Return [X, Y] of the center of cell containing provided text 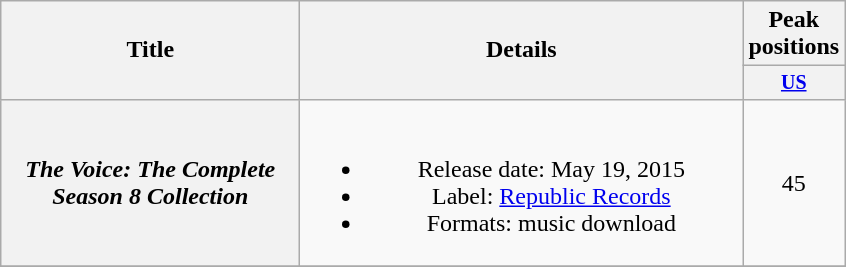
Peakpositions [794, 34]
US [794, 82]
Release date: May 19, 2015Label: Republic RecordsFormats: music download [522, 182]
Title [150, 50]
The Voice: The CompleteSeason 8 Collection [150, 182]
Details [522, 50]
45 [794, 182]
